For the text-containing cell, return its midpoint in [x, y] coordinate format. 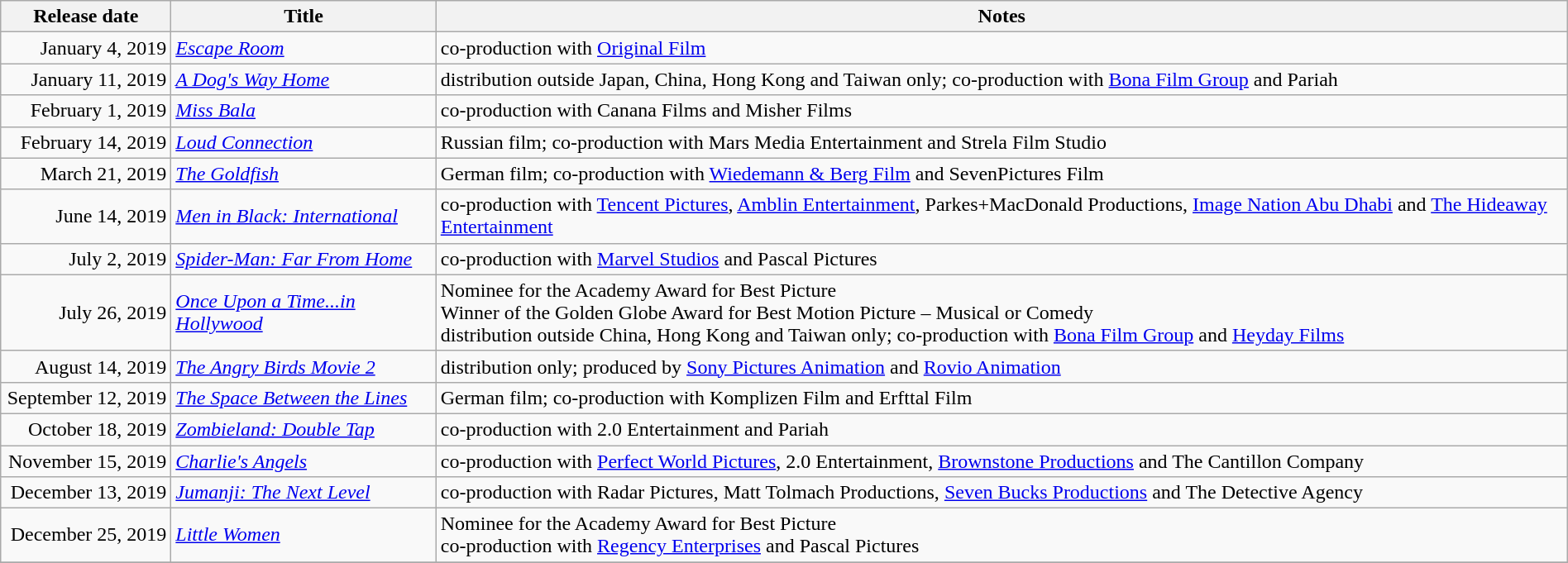
co-production with Marvel Studios and Pascal Pictures [1002, 259]
January 11, 2019 [86, 79]
January 4, 2019 [86, 48]
co-production with 2.0 Entertainment and Pariah [1002, 429]
December 25, 2019 [86, 536]
Notes [1002, 17]
March 21, 2019 [86, 174]
German film; co-production with Wiedemann & Berg Film and SevenPictures Film [1002, 174]
German film; co-production with Komplizen Film and Erfttal Film [1002, 398]
Escape Room [304, 48]
Little Women [304, 536]
Release date [86, 17]
Nominee for the Academy Award for Best Pictureco-production with Regency Enterprises and Pascal Pictures [1002, 536]
Charlie's Angels [304, 460]
December 13, 2019 [86, 493]
November 15, 2019 [86, 460]
Once Upon a Time...in Hollywood [304, 313]
August 14, 2019 [86, 366]
Russian film; co-production with Mars Media Entertainment and Strela Film Studio [1002, 142]
June 14, 2019 [86, 217]
Zombieland: Double Tap [304, 429]
Spider-Man: Far From Home [304, 259]
co-production with Radar Pictures, Matt Tolmach Productions, Seven Bucks Productions and The Detective Agency [1002, 493]
The Space Between the Lines [304, 398]
co-production with Perfect World Pictures, 2.0 Entertainment, Brownstone Productions and The Cantillon Company [1002, 460]
co-production with Canana Films and Misher Films [1002, 111]
Miss Bala [304, 111]
July 2, 2019 [86, 259]
co-production with Tencent Pictures, Amblin Entertainment, Parkes+MacDonald Productions, Image Nation Abu Dhabi and The Hideaway Entertainment [1002, 217]
distribution only; produced by Sony Pictures Animation and Rovio Animation [1002, 366]
September 12, 2019 [86, 398]
co-production with Original Film [1002, 48]
The Goldfish [304, 174]
Title [304, 17]
Jumanji: The Next Level [304, 493]
distribution outside Japan, China, Hong Kong and Taiwan only; co-production with Bona Film Group and Pariah [1002, 79]
Men in Black: International [304, 217]
July 26, 2019 [86, 313]
February 14, 2019 [86, 142]
Loud Connection [304, 142]
A Dog's Way Home [304, 79]
October 18, 2019 [86, 429]
February 1, 2019 [86, 111]
The Angry Birds Movie 2 [304, 366]
